Locate the cell with the specified text and output its [x, y] center coordinate. 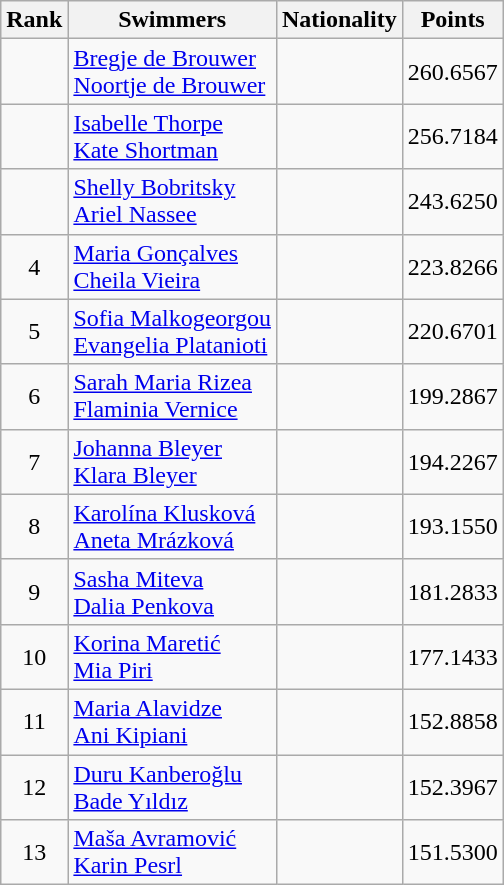
Duru KanberoğluBade Yıldız [172, 786]
151.5300 [452, 852]
181.2833 [452, 592]
Johanna BleyerKlara Bleyer [172, 462]
194.2267 [452, 462]
Swimmers [172, 20]
13 [34, 852]
Sofia MalkogeorgouEvangelia Platanioti [172, 332]
5 [34, 332]
260.6567 [452, 72]
193.1550 [452, 526]
199.2867 [452, 396]
243.6250 [452, 202]
12 [34, 786]
Points [452, 20]
7 [34, 462]
6 [34, 396]
Sarah Maria RizeaFlaminia Vernice [172, 396]
220.6701 [452, 332]
Bregje de BrouwerNoortje de Brouwer [172, 72]
152.8858 [452, 722]
256.7184 [452, 136]
Isabelle Thorpe Kate Shortman [172, 136]
Maria GonçalvesCheila Vieira [172, 266]
Shelly BobritskyAriel Nassee [172, 202]
8 [34, 526]
223.8266 [452, 266]
Rank [34, 20]
11 [34, 722]
Korina MaretićMia Piri [172, 656]
Karolína KluskováAneta Mrázková [172, 526]
177.1433 [452, 656]
9 [34, 592]
Nationality [339, 20]
Sasha MitevaDalia Penkova [172, 592]
4 [34, 266]
10 [34, 656]
Maria AlavidzeAni Kipiani [172, 722]
152.3967 [452, 786]
Maša AvramovićKarin Pesrl [172, 852]
